Return [x, y] of the center of cell containing provided text 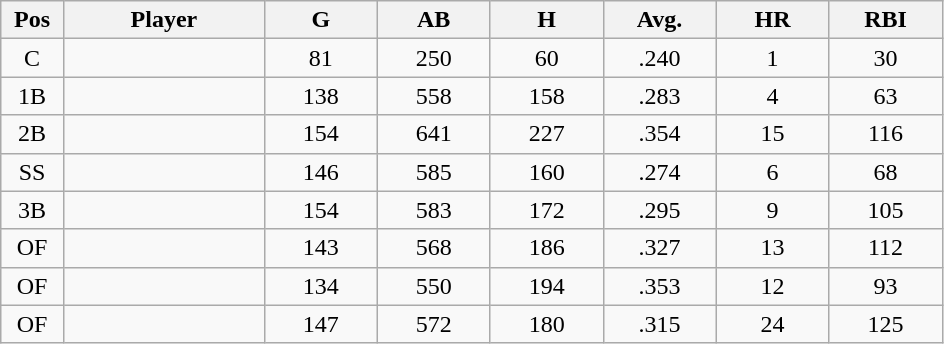
6 [772, 172]
116 [886, 134]
227 [546, 134]
3B [32, 210]
9 [772, 210]
550 [434, 286]
Avg. [660, 20]
AB [434, 20]
.315 [660, 324]
.354 [660, 134]
.274 [660, 172]
250 [434, 58]
146 [320, 172]
143 [320, 248]
160 [546, 172]
H [546, 20]
Pos [32, 20]
C [32, 58]
12 [772, 286]
HR [772, 20]
13 [772, 248]
1 [772, 58]
63 [886, 96]
112 [886, 248]
125 [886, 324]
15 [772, 134]
4 [772, 96]
68 [886, 172]
134 [320, 286]
30 [886, 58]
60 [546, 58]
.295 [660, 210]
186 [546, 248]
.283 [660, 96]
585 [434, 172]
138 [320, 96]
.327 [660, 248]
641 [434, 134]
81 [320, 58]
1B [32, 96]
568 [434, 248]
583 [434, 210]
Player [164, 20]
105 [886, 210]
SS [32, 172]
147 [320, 324]
RBI [886, 20]
194 [546, 286]
G [320, 20]
180 [546, 324]
572 [434, 324]
172 [546, 210]
24 [772, 324]
558 [434, 96]
.353 [660, 286]
93 [886, 286]
2B [32, 134]
.240 [660, 58]
158 [546, 96]
